Output the [x, y] coordinate of the center of the cell containing the given text.  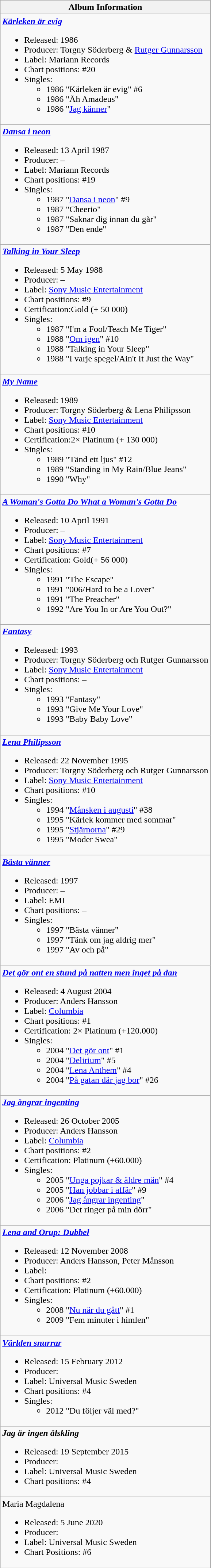
Maria MagdalenaReleased: 5 June 2020Producer:Label: Universal Music SwedenChart Positions: #6 [105, 1533]
Bästa vännerReleased: 1997Producer: –Label: EMIChart positions: –Singles:1997 "Bästa vänner"1997 "Tänk om jag aldrig mer"1997 "Av och på" [105, 910]
Jag är ingen älsklingReleased: 19 September 2015Producer:Label: Universal Music SwedenChart positions: #4 [105, 1462]
Världen snurrarReleased: 15 February 2012Producer:Label: Universal Music SwedenChart positions: #4Singles:2012 "Du följer väl med?" [105, 1381]
Album Information [105, 7]
